From the cell containing the given text, extract its center point as [X, Y] coordinate. 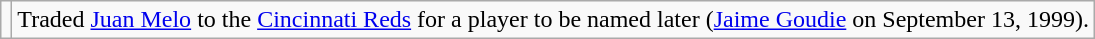
Traded Juan Melo to the Cincinnati Reds for a player to be named later (Jaime Goudie on September 13, 1999). [554, 20]
